Capture the cell that displays the provided text and extract its [X, Y] central coordinate. 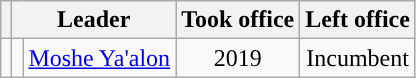
Took office [238, 20]
Moshe Ya'alon [100, 58]
Leader [94, 20]
Left office [358, 20]
Incumbent [358, 58]
2019 [238, 58]
